From the cell containing the given text, extract its center point as [x, y] coordinate. 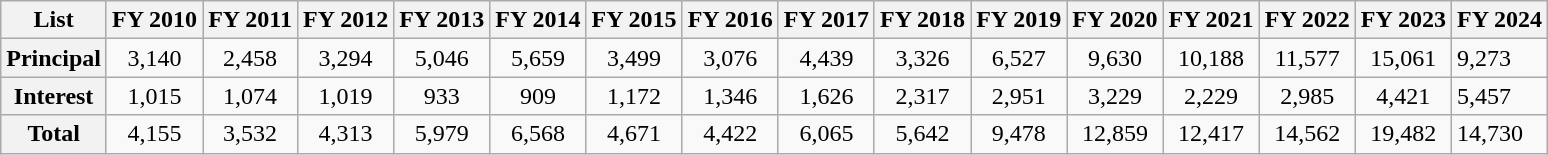
FY 2016 [730, 20]
Interest [54, 96]
1,172 [634, 96]
FY 2012 [345, 20]
FY 2019 [1019, 20]
4,421 [1403, 96]
5,659 [538, 58]
FY 2011 [250, 20]
FY 2018 [922, 20]
19,482 [1403, 134]
2,317 [922, 96]
FY 2010 [154, 20]
List [54, 20]
4,671 [634, 134]
1,346 [730, 96]
5,457 [1499, 96]
FY 2021 [1211, 20]
2,229 [1211, 96]
FY 2013 [442, 20]
FY 2014 [538, 20]
12,859 [1115, 134]
9,273 [1499, 58]
10,188 [1211, 58]
909 [538, 96]
2,951 [1019, 96]
3,326 [922, 58]
FY 2020 [1115, 20]
1,019 [345, 96]
3,294 [345, 58]
FY 2022 [1307, 20]
5,979 [442, 134]
14,562 [1307, 134]
933 [442, 96]
15,061 [1403, 58]
Principal [54, 58]
5,642 [922, 134]
FY 2024 [1499, 20]
11,577 [1307, 58]
1,074 [250, 96]
4,422 [730, 134]
12,417 [1211, 134]
FY 2017 [826, 20]
6,568 [538, 134]
6,527 [1019, 58]
3,229 [1115, 96]
3,532 [250, 134]
4,439 [826, 58]
2,985 [1307, 96]
6,065 [826, 134]
9,630 [1115, 58]
1,015 [154, 96]
3,076 [730, 58]
4,313 [345, 134]
1,626 [826, 96]
3,499 [634, 58]
2,458 [250, 58]
14,730 [1499, 134]
9,478 [1019, 134]
FY 2015 [634, 20]
3,140 [154, 58]
FY 2023 [1403, 20]
4,155 [154, 134]
5,046 [442, 58]
Total [54, 134]
